Identify which cell holds the provided text, then report its [x, y] central coordinate. 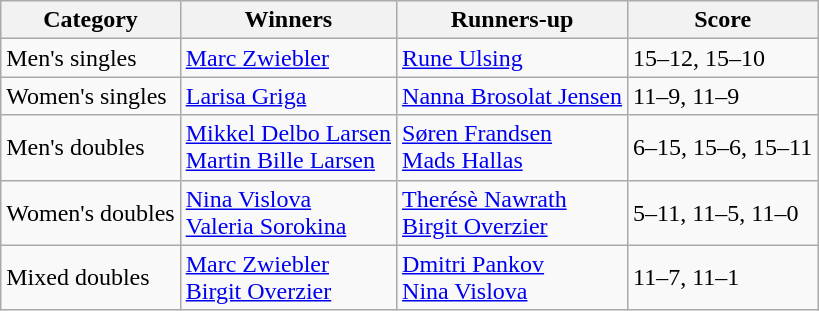
Runners-up [512, 20]
Category [90, 20]
Winners [288, 20]
Women's doubles [90, 212]
11–7, 11–1 [723, 278]
11–9, 11–9 [723, 96]
5–11, 11–5, 11–0 [723, 212]
Marc Zwiebler Birgit Overzier [288, 278]
Larisa Griga [288, 96]
Therésè Nawrath Birgit Overzier [512, 212]
Søren Frandsen Mads Hallas [512, 148]
Nina Vislova Valeria Sorokina [288, 212]
Men's doubles [90, 148]
Nanna Brosolat Jensen [512, 96]
Women's singles [90, 96]
Mikkel Delbo Larsen Martin Bille Larsen [288, 148]
Dmitri Pankov Nina Vislova [512, 278]
Score [723, 20]
15–12, 15–10 [723, 58]
Men's singles [90, 58]
6–15, 15–6, 15–11 [723, 148]
Mixed doubles [90, 278]
Rune Ulsing [512, 58]
Marc Zwiebler [288, 58]
